Detect which cell encompasses the target text, then output its [x, y] center coordinate. 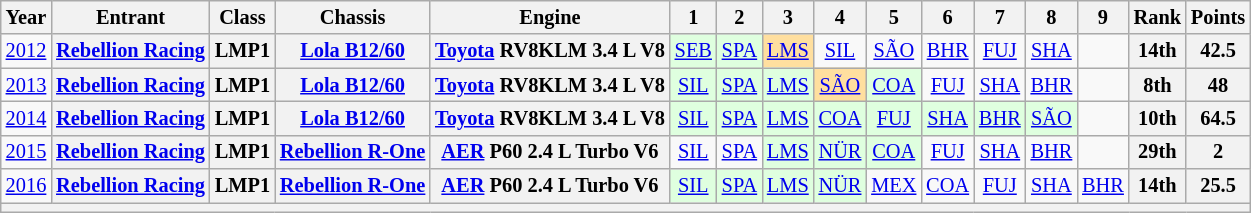
2012 [26, 51]
Rank [1158, 17]
29th [1158, 152]
10th [1158, 118]
7 [1000, 17]
9 [1103, 17]
Points [1218, 17]
6 [948, 17]
48 [1218, 85]
Class [242, 17]
Chassis [352, 17]
Engine [550, 17]
3 [788, 17]
42.5 [1218, 51]
8th [1158, 85]
2015 [26, 152]
SEB [694, 51]
Entrant [130, 17]
64.5 [1218, 118]
2016 [26, 186]
Year [26, 17]
5 [894, 17]
8 [1052, 17]
1 [694, 17]
25.5 [1218, 186]
2014 [26, 118]
4 [840, 17]
2013 [26, 85]
MEX [894, 186]
